Return [X, Y] of the center of cell containing provided text 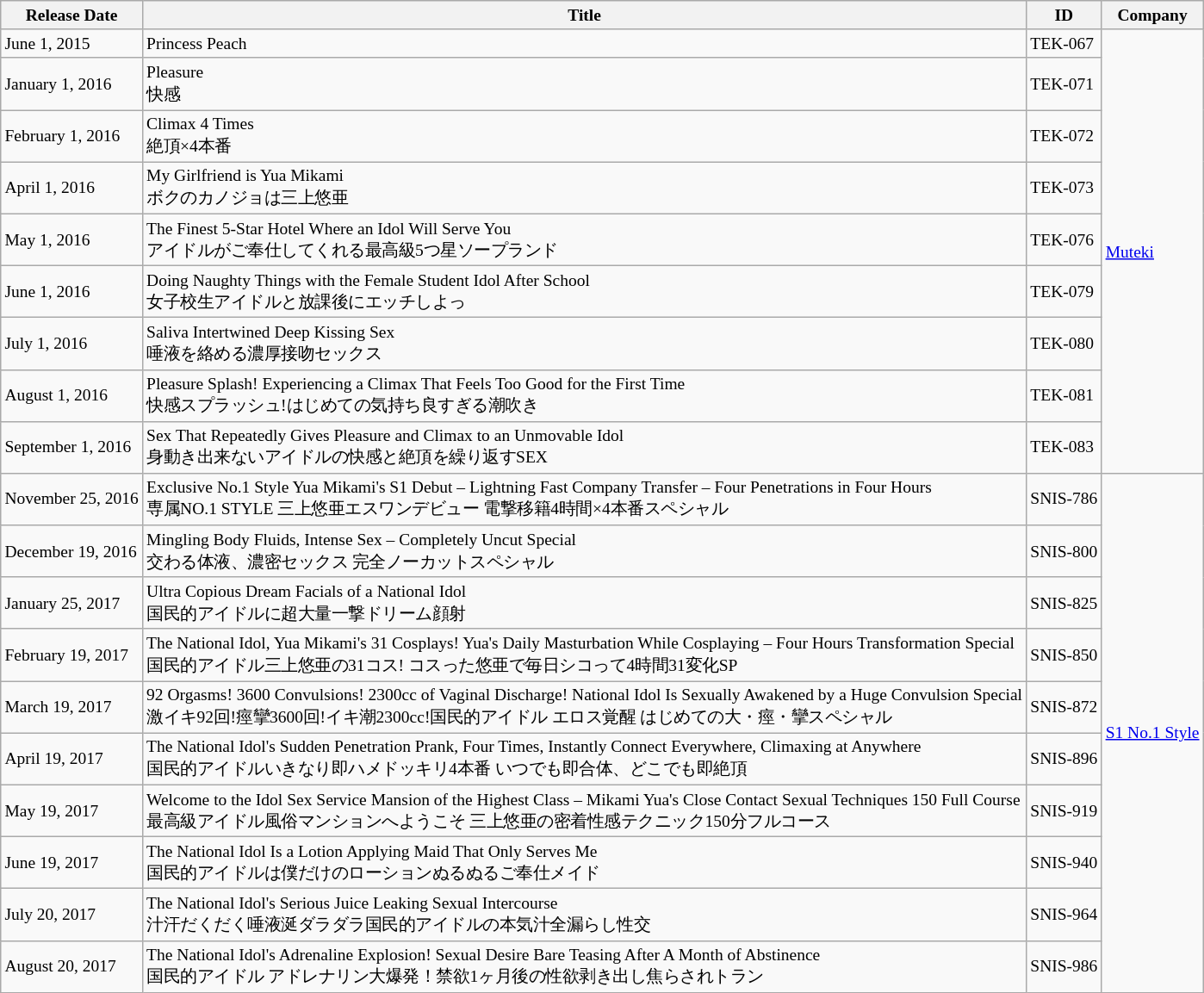
The National Idol Is a Lotion Applying Maid That Only Serves Me国民的アイドルは僕だけのローションぬるぬるご奉仕メイド [584, 863]
November 25, 2016 [72, 500]
TEK-081 [1064, 395]
Title [584, 16]
Climax 4 Times絶頂×4本番 [584, 136]
July 20, 2017 [72, 915]
The National Idol's Adrenaline Explosion! Sexual Desire Bare Teasing After A Month of Abstinence国民的アイドル アドレナリン大爆発！禁欲1ヶ月後の性欲剥き出し焦らされトラン [584, 966]
June 1, 2015 [72, 43]
Sex That Repeatedly Gives Pleasure and Climax to an Unmovable Idol身動き出来ないアイドルの快感と絶頂を繰り返すSEX [584, 447]
TEK-073 [1064, 188]
SNIS-896 [1064, 759]
Doing Naughty Things with the Female Student Idol After School女子校生アイドルと放課後にエッチしよっ [584, 291]
TEK-076 [1064, 239]
Princess Peach [584, 43]
The National Idol's Sudden Penetration Prank, Four Times, Instantly Connect Everywhere, Climaxing at Anywhere国民的アイドルいきなり即ハメドッキリ4本番 いつでも即合体、どこでも即絶頂 [584, 759]
The Finest 5-Star Hotel Where an Idol Will Serve Youアイドルがご奉仕してくれる最高級5つ星ソープランド [584, 239]
SNIS-786 [1064, 500]
ID [1064, 16]
Release Date [72, 16]
SNIS-850 [1064, 655]
March 19, 2017 [72, 707]
Pleasure快感 [584, 84]
SNIS-964 [1064, 915]
April 1, 2016 [72, 188]
September 1, 2016 [72, 447]
TEK-067 [1064, 43]
SNIS-825 [1064, 603]
TEK-079 [1064, 291]
TEK-071 [1064, 84]
February 19, 2017 [72, 655]
TEK-080 [1064, 344]
August 1, 2016 [72, 395]
The National Idol's Serious Juice Leaking Sexual Intercourse汁汗だくだく唾液涎ダラダラ国民的アイドルの本気汁全漏らし性交 [584, 915]
SNIS-800 [1064, 551]
TEK-083 [1064, 447]
SNIS-919 [1064, 810]
May 1, 2016 [72, 239]
Pleasure Splash! Experiencing a Climax That Feels Too Good for the First Time快感スプラッシュ!はじめての気持ち良すぎる潮吹き [584, 395]
June 1, 2016 [72, 291]
TEK-072 [1064, 136]
July 1, 2016 [72, 344]
December 19, 2016 [72, 551]
SNIS-872 [1064, 707]
February 1, 2016 [72, 136]
Muteki [1152, 251]
Saliva Intertwined Deep Kissing Sex唾液を絡める濃厚接吻セックス [584, 344]
SNIS-986 [1064, 966]
Mingling Body Fluids, Intense Sex – Completely Uncut Special交わる体液、濃密セックス 完全ノーカットスペシャル [584, 551]
August 20, 2017 [72, 966]
My Girlfriend is Yua Mikamiボクのカノジョは三上悠亜 [584, 188]
Company [1152, 16]
May 19, 2017 [72, 810]
January 25, 2017 [72, 603]
January 1, 2016 [72, 84]
S1 No.1 Style [1152, 734]
Ultra Copious Dream Facials of a National Idol国民的アイドルに超大量一撃ドリーム顔射 [584, 603]
SNIS-940 [1064, 863]
April 19, 2017 [72, 759]
June 19, 2017 [72, 863]
